Return [x, y] of the center of cell containing provided text 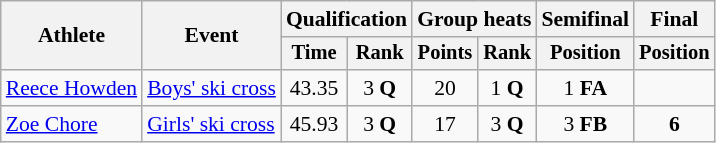
43.35 [314, 88]
Qualification [346, 19]
Semifinal [585, 19]
Event [212, 36]
Reece Howden [72, 88]
Zoe Chore [72, 124]
1 Q [508, 88]
Final [674, 19]
Boys' ski cross [212, 88]
Time [314, 54]
17 [445, 124]
3 FB [585, 124]
Points [445, 54]
6 [674, 124]
20 [445, 88]
Athlete [72, 36]
Girls' ski cross [212, 124]
Group heats [474, 19]
45.93 [314, 124]
1 FA [585, 88]
